Return [X, Y] of the center of cell containing provided text 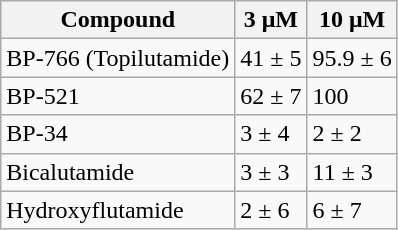
95.9 ± 6 [352, 58]
Bicalutamide [118, 172]
100 [352, 96]
6 ± 7 [352, 210]
41 ± 5 [271, 58]
BP-34 [118, 134]
2 ± 6 [271, 210]
3 μM [271, 20]
BP-766 (Topilutamide) [118, 58]
10 μM [352, 20]
BP-521 [118, 96]
62 ± 7 [271, 96]
11 ± 3 [352, 172]
Hydroxyflutamide [118, 210]
2 ± 2 [352, 134]
3 ± 4 [271, 134]
Compound [118, 20]
3 ± 3 [271, 172]
